Determine the [x, y] coordinate at the center of the cell enclosing the given text.  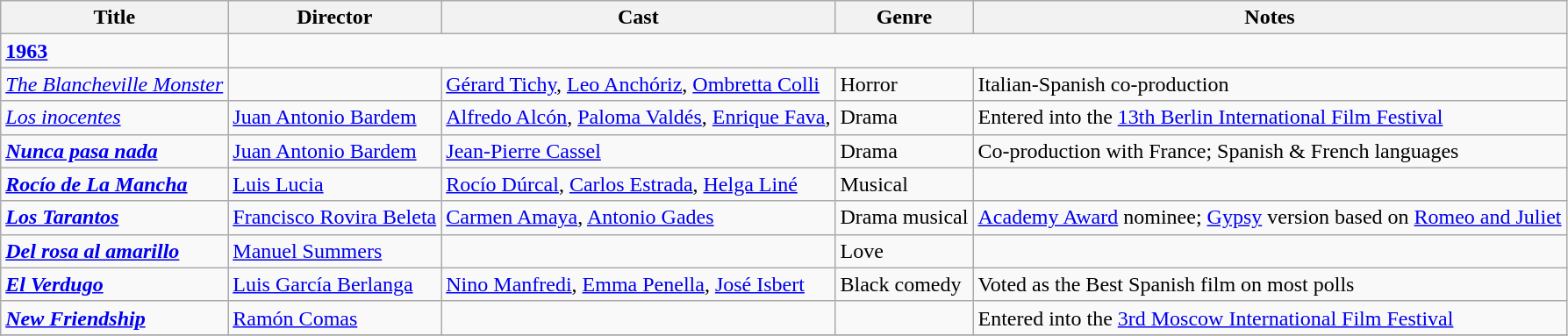
Love [904, 251]
Director [335, 18]
Gérard Tichy, Leo Anchóriz, Ombretta Colli [639, 84]
Italian-Spanish co-production [1270, 84]
Luis Lucia [335, 184]
Drama musical [904, 218]
Francisco Rovira Beleta [335, 218]
Musical [904, 184]
Rocío de La Mancha [114, 184]
Alfredo Alcón, Paloma Valdés, Enrique Fava, [639, 118]
Academy Award nominee; Gypsy version based on Romeo and Juliet [1270, 218]
Black comedy [904, 284]
Carmen Amaya, Antonio Gades [639, 218]
Los Tarantos [114, 218]
1963 [114, 51]
Jean-Pierre Cassel [639, 151]
Del rosa al amarillo [114, 251]
The Blancheville Monster [114, 84]
El Verdugo [114, 284]
Entered into the 13th Berlin International Film Festival [1270, 118]
Luis García Berlanga [335, 284]
Ramón Comas [335, 318]
Entered into the 3rd Moscow International Film Festival [1270, 318]
Manuel Summers [335, 251]
Rocío Dúrcal, Carlos Estrada, Helga Liné [639, 184]
Co-production with France; Spanish & French languages [1270, 151]
Title [114, 18]
New Friendship [114, 318]
Cast [639, 18]
Horror [904, 84]
Voted as the Best Spanish film on most polls [1270, 284]
Nino Manfredi, Emma Penella, José Isbert [639, 284]
Notes [1270, 18]
Genre [904, 18]
Nunca pasa nada [114, 151]
Los inocentes [114, 118]
